Return [x, y] of the center of cell containing provided text 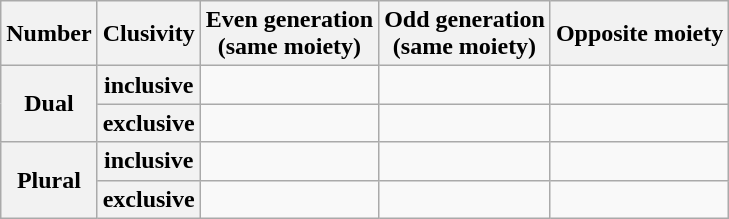
Clusivity [148, 34]
Opposite moiety [639, 34]
Dual [49, 104]
Odd generation (same moiety) [465, 34]
Number [49, 34]
Even generation (same moiety) [289, 34]
Plural [49, 180]
